Capture the cell that displays the provided text and extract its [X, Y] central coordinate. 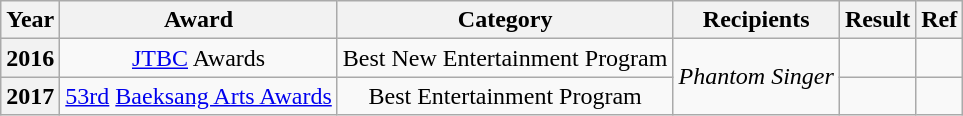
JTBC Awards [199, 58]
Ref [940, 20]
Best New Entertainment Program [505, 58]
Award [199, 20]
2016 [30, 58]
Category [505, 20]
Phantom Singer [756, 77]
Best Entertainment Program [505, 96]
Result [877, 20]
Recipients [756, 20]
Year [30, 20]
2017 [30, 96]
53rd Baeksang Arts Awards [199, 96]
